Detect which cell encompasses the target text, then output its (x, y) center coordinate. 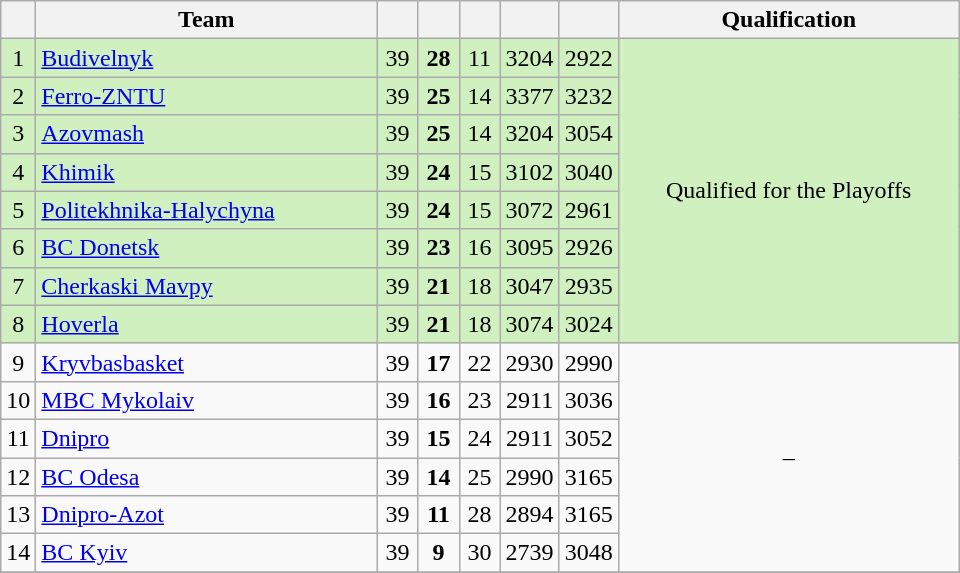
3377 (530, 96)
Dnipro-Azot (206, 515)
Kryvbasbasket (206, 362)
10 (18, 400)
3054 (588, 134)
3052 (588, 438)
2922 (588, 58)
3072 (530, 210)
Khimik (206, 172)
3040 (588, 172)
30 (480, 553)
5 (18, 210)
2739 (530, 553)
3048 (588, 553)
Qualified for the Playoffs (788, 191)
2894 (530, 515)
Cherkaski Mavpy (206, 286)
BC Odesa (206, 477)
BC Donetsk (206, 248)
3102 (530, 172)
17 (438, 362)
2935 (588, 286)
3074 (530, 324)
MBC Mykolaiv (206, 400)
Politekhnika-Halychyna (206, 210)
3 (18, 134)
8 (18, 324)
3047 (530, 286)
3036 (588, 400)
7 (18, 286)
Dnipro (206, 438)
13 (18, 515)
Budivelnyk (206, 58)
Team (206, 20)
Hoverla (206, 324)
6 (18, 248)
2930 (530, 362)
Ferro-ZNTU (206, 96)
4 (18, 172)
– (788, 457)
Qualification (788, 20)
2961 (588, 210)
2 (18, 96)
3232 (588, 96)
12 (18, 477)
Azovmash (206, 134)
3024 (588, 324)
BC Kyiv (206, 553)
1 (18, 58)
3095 (530, 248)
22 (480, 362)
2926 (588, 248)
